For the text-containing cell, return its midpoint in (X, Y) coordinate format. 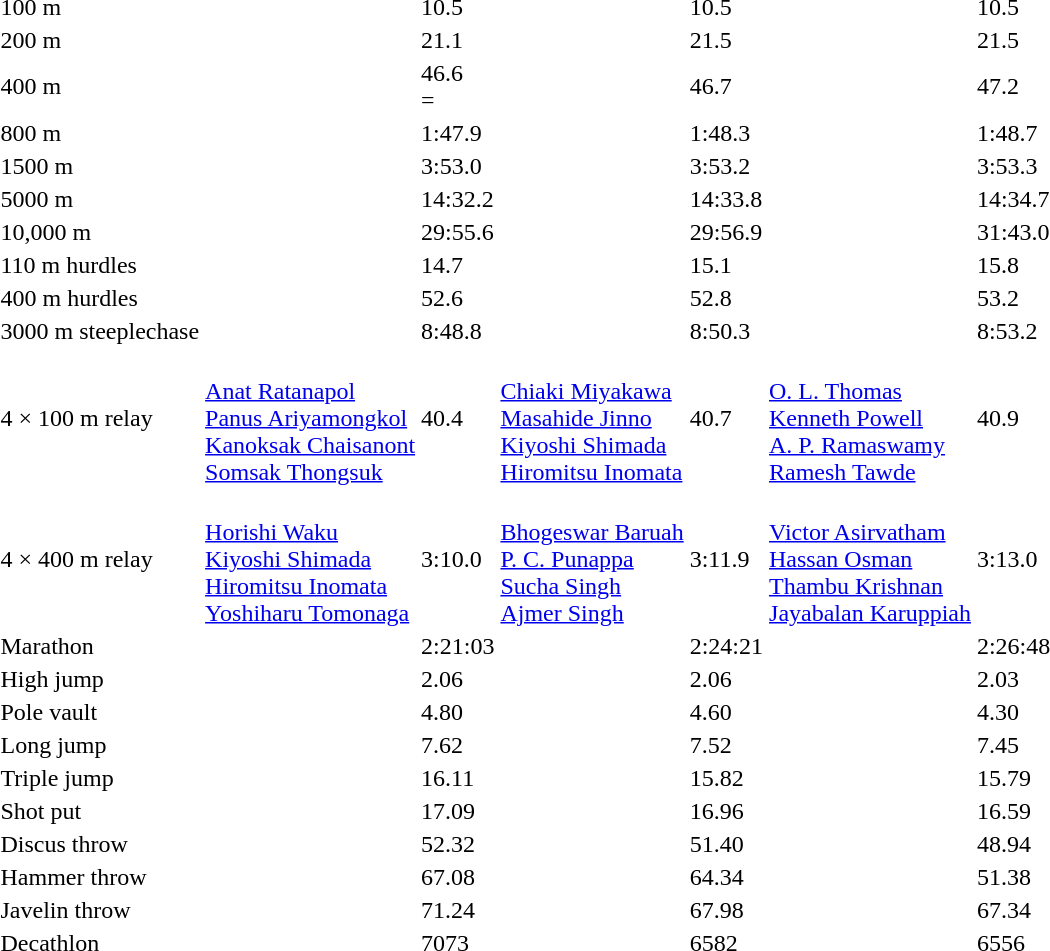
40.4 (458, 418)
46.7 (726, 86)
2:24:21 (726, 646)
14:33.8 (726, 199)
3:53.2 (726, 166)
Horishi WakuKiyoshi ShimadaHiromitsu InomataYoshiharu Tomonaga (310, 559)
7.52 (726, 745)
40.7 (726, 418)
15.82 (726, 778)
4.80 (458, 712)
67.98 (726, 910)
51.40 (726, 844)
17.09 (458, 811)
16.11 (458, 778)
67.08 (458, 877)
Bhogeswar BaruahP. C. PunappaSucha SinghAjmer Singh (592, 559)
Chiaki MiyakawaMasahide JinnoKiyoshi ShimadaHiromitsu Inomata (592, 418)
3:11.9 (726, 559)
15.1 (726, 265)
21.1 (458, 40)
O. L. ThomasKenneth PowellA. P. RamaswamyRamesh Tawde (870, 418)
29:56.9 (726, 232)
7.62 (458, 745)
29:55.6 (458, 232)
1:47.9 (458, 133)
14.7 (458, 265)
8:48.8 (458, 331)
16.96 (726, 811)
Victor AsirvathamHassan OsmanThambu KrishnanJayabalan Karuppiah (870, 559)
3:10.0 (458, 559)
52.6 (458, 298)
Anat RatanapolPanus AriyamongkolKanoksak ChaisanontSomsak Thongsuk (310, 418)
1:48.3 (726, 133)
64.34 (726, 877)
3:53.0 (458, 166)
4.60 (726, 712)
21.5 (726, 40)
71.24 (458, 910)
8:50.3 (726, 331)
14:32.2 (458, 199)
52.8 (726, 298)
46.6= (458, 86)
52.32 (458, 844)
2:21:03 (458, 646)
